Provide the [X, Y] coordinate of the cell's center where the given text is located.  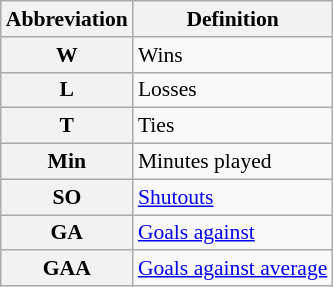
W [67, 55]
GA [67, 233]
Min [67, 162]
L [67, 90]
Definition [233, 19]
Abbreviation [67, 19]
Losses [233, 90]
Wins [233, 55]
GAA [67, 269]
Minutes played [233, 162]
T [67, 126]
Shutouts [233, 197]
Ties [233, 126]
Goals against [233, 233]
Goals against average [233, 269]
SO [67, 197]
